For the text-containing cell, return its midpoint in [x, y] coordinate format. 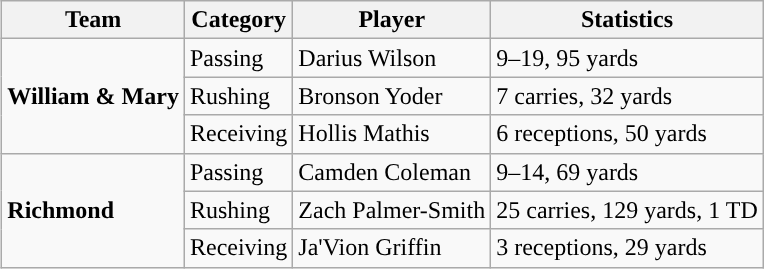
Category [238, 20]
3 receptions, 29 yards [628, 248]
6 receptions, 50 yards [628, 134]
25 carries, 129 yards, 1 TD [628, 210]
Hollis Mathis [392, 134]
9–19, 95 yards [628, 58]
Ja'Vion Griffin [392, 248]
William & Mary [94, 96]
Richmond [94, 210]
Statistics [628, 20]
Team [94, 20]
9–14, 69 yards [628, 172]
Bronson Yoder [392, 96]
Zach Palmer-Smith [392, 210]
7 carries, 32 yards [628, 96]
Darius Wilson [392, 58]
Camden Coleman [392, 172]
Player [392, 20]
